Identify which cell holds the provided text, then report its (X, Y) central coordinate. 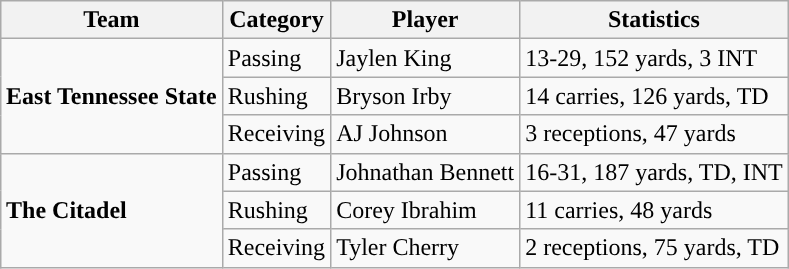
East Tennessee State (112, 96)
Statistics (654, 20)
Category (276, 20)
Tyler Cherry (426, 248)
2 receptions, 75 yards, TD (654, 248)
Jaylen King (426, 58)
Player (426, 20)
11 carries, 48 yards (654, 210)
13-29, 152 yards, 3 INT (654, 58)
14 carries, 126 yards, TD (654, 96)
AJ Johnson (426, 134)
Bryson Irby (426, 96)
Team (112, 20)
3 receptions, 47 yards (654, 134)
16-31, 187 yards, TD, INT (654, 172)
The Citadel (112, 210)
Johnathan Bennett (426, 172)
Corey Ibrahim (426, 210)
